Locate the cell with the specified text and output its [x, y] center coordinate. 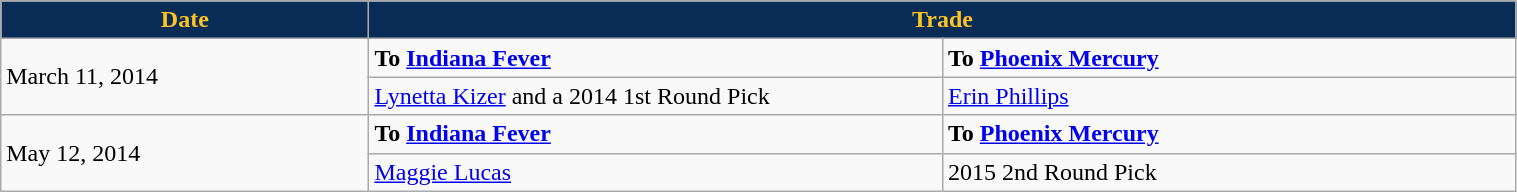
March 11, 2014 [185, 77]
Erin Phillips [1229, 96]
May 12, 2014 [185, 153]
Lynetta Kizer and a 2014 1st Round Pick [656, 96]
2015 2nd Round Pick [1229, 172]
Trade [942, 20]
Maggie Lucas [656, 172]
Date [185, 20]
